Provide the [x, y] coordinate of the cell's center where the given text is located.  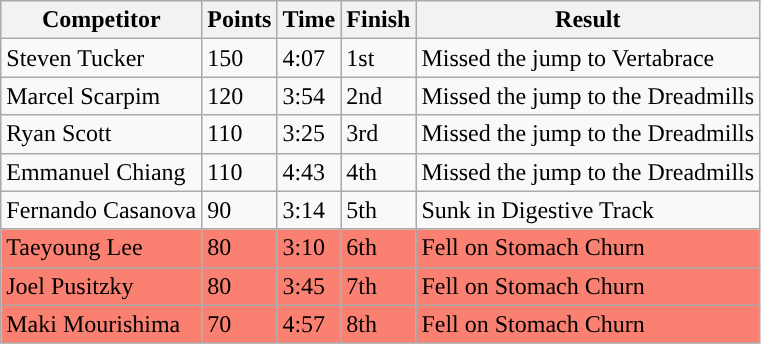
Missed the jump to Vertabrace [588, 58]
150 [240, 58]
5th [378, 210]
120 [240, 96]
Ryan Scott [102, 134]
3:10 [309, 248]
Fernando Casanova [102, 210]
7th [378, 286]
1st [378, 58]
Joel Pusitzky [102, 286]
Finish [378, 20]
3:54 [309, 96]
Maki Mourishima [102, 324]
4:43 [309, 172]
Competitor [102, 20]
Points [240, 20]
Steven Tucker [102, 58]
Taeyoung Lee [102, 248]
4th [378, 172]
Sunk in Digestive Track [588, 210]
4:07 [309, 58]
90 [240, 210]
8th [378, 324]
Marcel Scarpim [102, 96]
2nd [378, 96]
6th [378, 248]
3:14 [309, 210]
3:25 [309, 134]
3rd [378, 134]
4:57 [309, 324]
Emmanuel Chiang [102, 172]
70 [240, 324]
Time [309, 20]
3:45 [309, 286]
Result [588, 20]
